Pinpoint the cell where the given text exists, returning its [X, Y] midpoint coordinate. 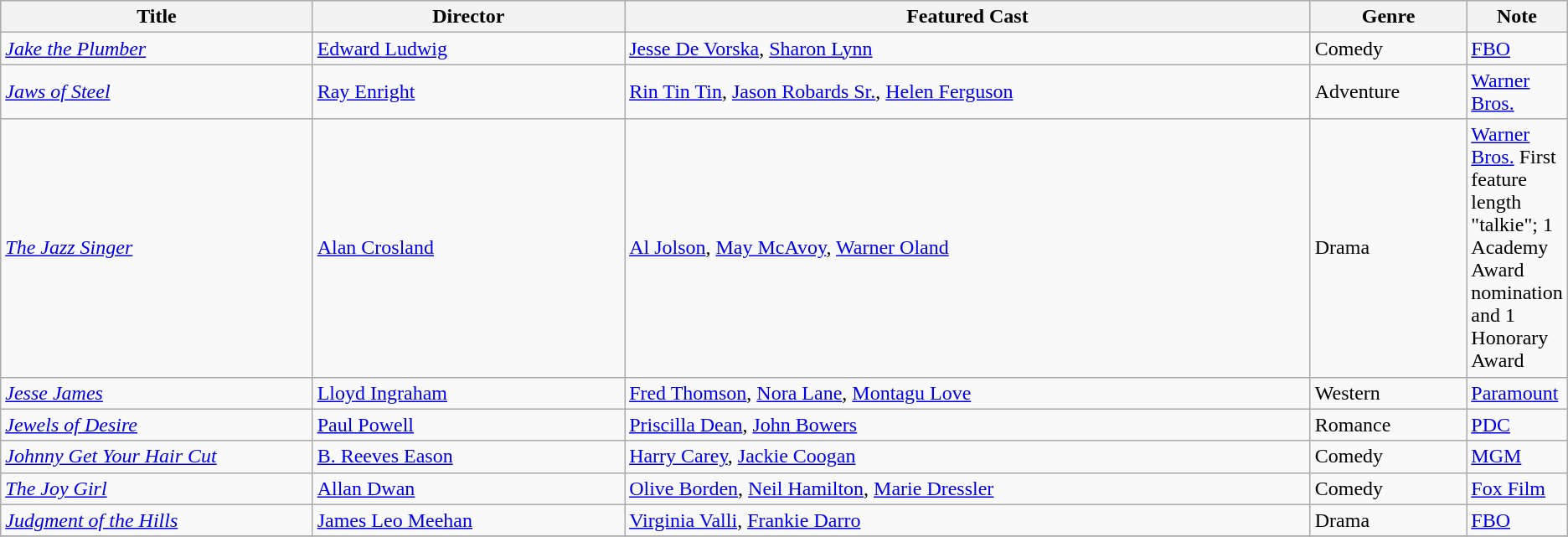
Al Jolson, May McAvoy, Warner Oland [968, 248]
Edward Ludwig [468, 49]
Judgment of the Hills [157, 520]
Jake the Plumber [157, 49]
Jesse De Vorska, Sharon Lynn [968, 49]
James Leo Meehan [468, 520]
Rin Tin Tin, Jason Robards Sr., Helen Ferguson [968, 92]
Jewels of Desire [157, 425]
Warner Bros. [1517, 92]
Warner Bros. First feature length "talkie"; 1 Academy Award nomination and 1 Honorary Award [1517, 248]
Jesse James [157, 393]
MGM [1517, 457]
Romance [1389, 425]
Harry Carey, Jackie Coogan [968, 457]
Director [468, 17]
Priscilla Dean, John Bowers [968, 425]
PDC [1517, 425]
Ray Enright [468, 92]
Western [1389, 393]
Jaws of Steel [157, 92]
Fox Film [1517, 488]
Featured Cast [968, 17]
The Joy Girl [157, 488]
Adventure [1389, 92]
Alan Crosland [468, 248]
Note [1517, 17]
Paramount [1517, 393]
Allan Dwan [468, 488]
Paul Powell [468, 425]
Johnny Get Your Hair Cut [157, 457]
Virginia Valli, Frankie Darro [968, 520]
Fred Thomson, Nora Lane, Montagu Love [968, 393]
Olive Borden, Neil Hamilton, Marie Dressler [968, 488]
B. Reeves Eason [468, 457]
Genre [1389, 17]
Title [157, 17]
Lloyd Ingraham [468, 393]
The Jazz Singer [157, 248]
